Search for the cell housing the specified text and yield its (x, y) center coordinate. 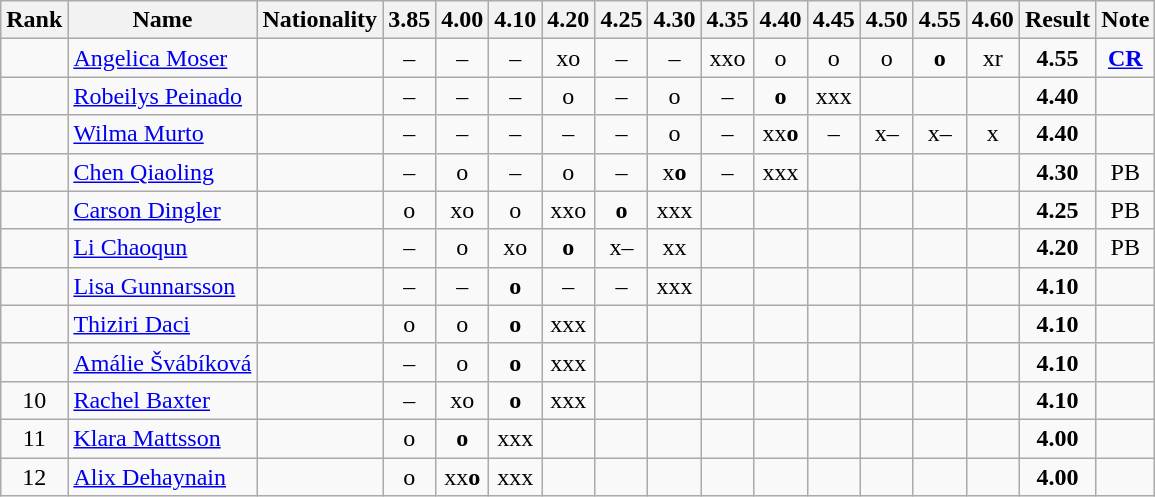
Chen Qiaoling (162, 172)
Klara Mattsson (162, 438)
CR (1126, 58)
Thiziri Daci (162, 324)
4.60 (992, 20)
x (992, 134)
Rachel Baxter (162, 400)
4.35 (728, 20)
Result (1057, 20)
xx (674, 248)
10 (34, 400)
12 (34, 477)
3.85 (410, 20)
4.50 (886, 20)
4.45 (834, 20)
Angelica Moser (162, 58)
Note (1126, 20)
Amálie Švábíková (162, 362)
Robeilys Peinado (162, 96)
Wilma Murto (162, 134)
Li Chaoqun (162, 248)
Carson Dingler (162, 210)
Rank (34, 20)
Alix Dehaynain (162, 477)
xr (992, 58)
11 (34, 438)
Lisa Gunnarsson (162, 286)
Nationality (320, 20)
Name (162, 20)
